Provide the [x, y] coordinate of the cell's center where the given text is located.  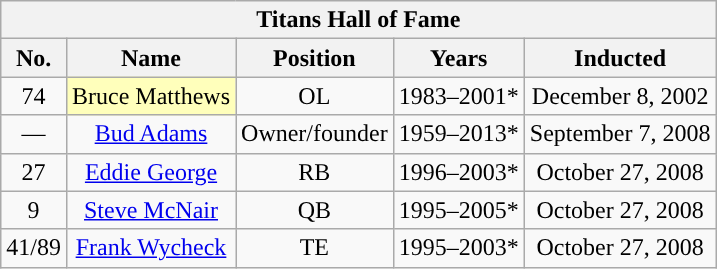
Eddie George [150, 172]
Owner/founder [315, 134]
No. [34, 58]
Titans Hall of Fame [358, 20]
December 8, 2002 [620, 96]
September 7, 2008 [620, 134]
1959–2013* [458, 134]
OL [315, 96]
Name [150, 58]
TE [315, 248]
Bud Adams [150, 134]
27 [34, 172]
41/89 [34, 248]
Steve McNair [150, 210]
1996–2003* [458, 172]
1995–2003* [458, 248]
QB [315, 210]
Position [315, 58]
Inducted [620, 58]
Frank Wycheck [150, 248]
74 [34, 96]
1995–2005* [458, 210]
Bruce Matthews [150, 96]
— [34, 134]
9 [34, 210]
Years [458, 58]
RB [315, 172]
1983–2001* [458, 96]
